Find where the given text appears and provide that cell's center as [x, y] coordinate. 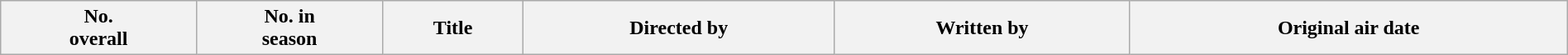
Directed by [678, 28]
No. inseason [289, 28]
Title [453, 28]
Written by [982, 28]
No.overall [99, 28]
Original air date [1348, 28]
